Determine the (X, Y) coordinate at the center of the cell enclosing the given text.  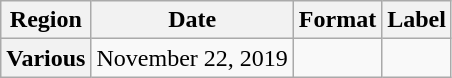
Region (46, 20)
Label (417, 20)
November 22, 2019 (192, 58)
Date (192, 20)
Format (337, 20)
Various (46, 58)
